Detect which cell encompasses the target text, then output its (X, Y) center coordinate. 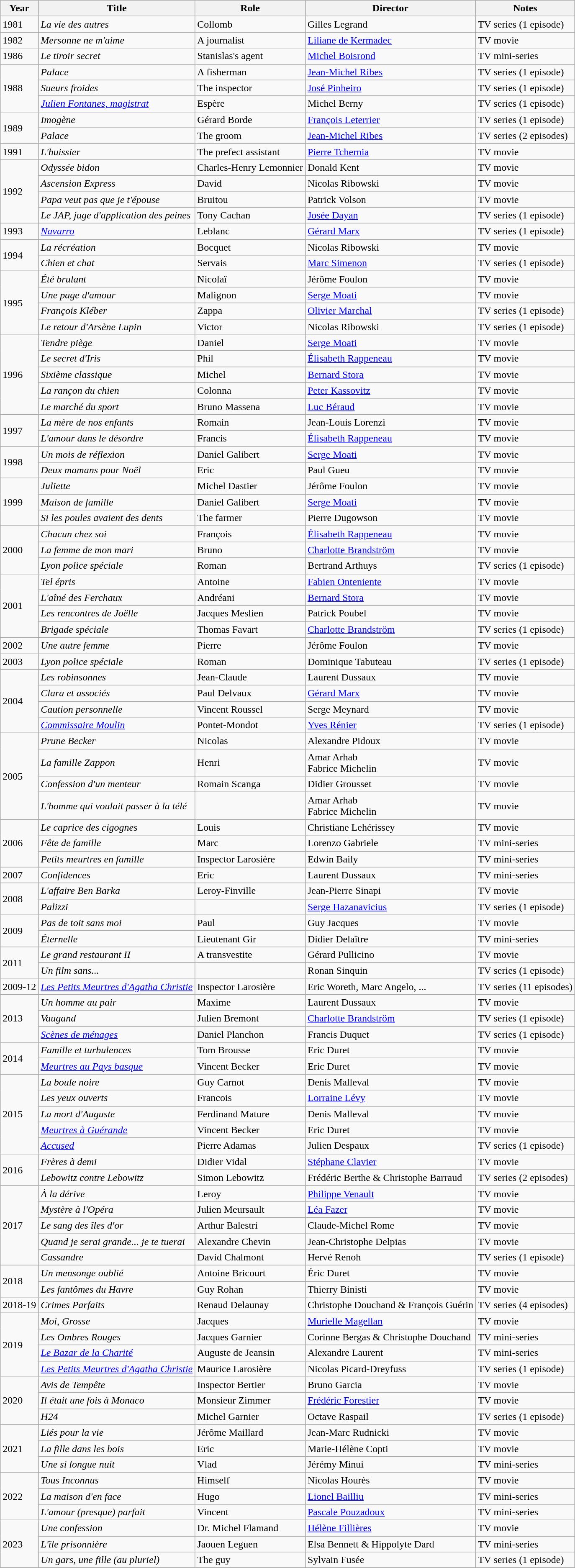
Un gars, une fille (au pluriel) (117, 1560)
Jérémy Minui (390, 1464)
Pierre Dugowson (390, 518)
Il était une fois à Monaco (117, 1401)
Prune Becker (117, 741)
Bruno Garcia (390, 1385)
La rançon du chien (117, 390)
Dominique Tabuteau (390, 661)
Léa Fazer (390, 1209)
Francis Duquet (390, 1034)
Pierre Tchernia (390, 151)
Meurtres à Guérande (117, 1130)
Vincent (250, 1512)
Michel (250, 375)
2013 (19, 1019)
La fille dans les bois (117, 1448)
Maison de famille (117, 502)
La boule noire (117, 1082)
2007 (19, 875)
La vie des autres (117, 24)
Hélène Fillières (390, 1528)
Nicolas Hourès (390, 1480)
La mère de nos enfants (117, 422)
Role (250, 8)
Liliane de Kermadec (390, 40)
Bruno (250, 550)
Henri (250, 762)
Francois (250, 1098)
Paul Gueu (390, 470)
La famille Zappon (117, 762)
Marc (250, 843)
Arthur Balestri (250, 1225)
Malignon (250, 295)
Notes (525, 8)
1988 (19, 88)
Renaud Delaunay (250, 1305)
Michel Boisrond (390, 56)
Olivier Marchal (390, 311)
Un homme au pair (117, 1003)
H24 (117, 1417)
Stanislas's agent (250, 56)
2017 (19, 1225)
Le JAP, juge d'application des peines (117, 216)
Les yeux ouverts (117, 1098)
Le sang des îles d'or (117, 1225)
2023 (19, 1544)
Bertrand Arthuys (390, 566)
Monsieur Zimmer (250, 1401)
Thomas Favart (250, 629)
Bocquet (250, 247)
Lionel Bailliu (390, 1496)
2009 (19, 931)
Marc Simenon (390, 263)
Donald Kent (390, 167)
Mystère à l'Opéra (117, 1209)
Avis de Tempête (117, 1385)
Mersonne ne m'aime (117, 40)
Espère (250, 104)
2022 (19, 1496)
Inspector Bertier (250, 1385)
Patrick Poubel (390, 613)
Title (117, 8)
Alexandre Chevin (250, 1242)
David Chalmont (250, 1257)
Jacques Meslien (250, 613)
La mort d'Auguste (117, 1114)
Alexandre Pidoux (390, 741)
2005 (19, 776)
TV series (11 episodes) (525, 986)
José Pinheiro (390, 88)
Leroy-Finville (250, 891)
Philippe Venault (390, 1193)
Gérard Borde (250, 120)
David (250, 183)
Papa veut pas que je t'épouse (117, 200)
Quand je serai grande... je te tuerai (117, 1242)
Gilles Legrand (390, 24)
Claude-Michel Rome (390, 1225)
1993 (19, 231)
Nicolas (250, 741)
Frédéric Forestier (390, 1401)
Octave Raspail (390, 1417)
Louis (250, 827)
Le retour d'Arsène Lupin (117, 327)
Imogène (117, 120)
Thierry Binisti (390, 1289)
Ronan Sinquin (390, 970)
Commissaire Moulin (117, 725)
Lorenzo Gabriele (390, 843)
Le caprice des cigognes (117, 827)
Le grand restaurant II (117, 955)
L'affaire Ben Barka (117, 891)
L'amour (presque) parfait (117, 1512)
1996 (19, 375)
The groom (250, 136)
Pas de toit sans moi (117, 923)
Christiane Lehérissey (390, 827)
Pierre (250, 645)
Pierre Adamas (250, 1146)
Murielle Magellan (390, 1321)
Marie-Hélène Copti (390, 1448)
Nicolas Picard-Dreyfuss (390, 1369)
Romain (250, 422)
Le tiroir secret (117, 56)
Tendre piège (117, 343)
Hervé Renoh (390, 1257)
Bruno Massena (250, 406)
The inspector (250, 88)
Julien Fontanes, magistrat (117, 104)
Auguste de Jeansin (250, 1353)
2006 (19, 843)
À la dérive (117, 1193)
Francis (250, 438)
Brigade spéciale (117, 629)
L'amour dans le désordre (117, 438)
Vlad (250, 1464)
Patrick Volson (390, 200)
Juliette (117, 486)
Éternelle (117, 939)
2004 (19, 701)
Corinne Bergas & Christophe Douchand (390, 1337)
Les rencontres de Joëlle (117, 613)
Une confession (117, 1528)
Elsa Bennett & Hippolyte Dard (390, 1544)
2020 (19, 1401)
L'île prisonnière (117, 1544)
Famille et turbulences (117, 1050)
The prefect assistant (250, 151)
Cassandre (117, 1257)
Christophe Douchand & François Guérin (390, 1305)
Antoine Bricourt (250, 1273)
The guy (250, 1560)
Tous Inconnus (117, 1480)
A fisherman (250, 72)
The farmer (250, 518)
Jean-Pierre Sinapi (390, 891)
Fête de famille (117, 843)
Lieutenant Gir (250, 939)
Lorraine Lévy (390, 1098)
2009-12 (19, 986)
Meurtres au Pays basque (117, 1066)
Peter Kassovitz (390, 390)
TV series (4 episodes) (525, 1305)
Maxime (250, 1003)
François Leterrier (390, 120)
Liés pour la vie (117, 1432)
2018 (19, 1281)
Simon Lebowitz (250, 1178)
2018-19 (19, 1305)
Confidences (117, 875)
Sylvain Fusée (390, 1560)
Romain Scanga (250, 784)
Les robinsonnes (117, 677)
Guy Jacques (390, 923)
Josée Dayan (390, 216)
Maurice Larosière (250, 1369)
Daniel (250, 343)
Michel Dastier (250, 486)
Yves Rénier (390, 725)
Chien et chat (117, 263)
Himself (250, 1480)
1998 (19, 462)
Tel épris (117, 582)
1995 (19, 303)
Vaugand (117, 1019)
Guy Carnot (250, 1082)
Vincent Roussel (250, 709)
Si les poules avaient des dents (117, 518)
Le secret d'Iris (117, 359)
Director (390, 8)
François Kléber (117, 311)
Sixième classique (117, 375)
Un mois de réflexion (117, 454)
Les Ombres Rouges (117, 1337)
1997 (19, 430)
La récréation (117, 247)
Victor (250, 327)
Daniel Planchon (250, 1034)
Collomb (250, 24)
2021 (19, 1448)
2008 (19, 899)
1986 (19, 56)
1999 (19, 502)
Jean-Marc Rudnicki (390, 1432)
Scènes de ménages (117, 1034)
Zappa (250, 311)
Le Bazar de la Charité (117, 1353)
2016 (19, 1170)
Charles-Henry Lemonnier (250, 167)
Julien Despaux (390, 1146)
Guy Rohan (250, 1289)
Didier Grousset (390, 784)
Éric Duret (390, 1273)
Une si longue nuit (117, 1464)
Stéphane Clavier (390, 1162)
Edwin Baily (390, 859)
2003 (19, 661)
Jean-Claude (250, 677)
2000 (19, 550)
2011 (19, 962)
Paul (250, 923)
Serge Meynard (390, 709)
Lebowitz contre Lebowitz (117, 1178)
2015 (19, 1114)
Navarro (117, 231)
Jérôme Maillard (250, 1432)
2001 (19, 606)
Julien Bremont (250, 1019)
Sueurs froides (117, 88)
Julien Meursault (250, 1209)
Frédéric Berthe & Christophe Barraud (390, 1178)
Nicolaï (250, 279)
1982 (19, 40)
Antoine (250, 582)
Jaouen Leguen (250, 1544)
Accused (117, 1146)
Tony Cachan (250, 216)
Les fantômes du Havre (117, 1289)
Moi, Grosse (117, 1321)
Colonna (250, 390)
François (250, 534)
Pontet-Mondot (250, 725)
La femme de mon mari (117, 550)
Didier Delaître (390, 939)
Un mensonge oublié (117, 1273)
Chacun chez soi (117, 534)
A transvestite (250, 955)
Odyssée bidon (117, 167)
Servais (250, 263)
2014 (19, 1058)
1994 (19, 255)
Bruitou (250, 200)
Alexandre Laurent (390, 1353)
Dr. Michel Flamand (250, 1528)
Year (19, 8)
Caution personnelle (117, 709)
Une page d'amour (117, 295)
Frères à demi (117, 1162)
Petits meurtres en famille (117, 859)
Pascale Pouzadoux (390, 1512)
Hugo (250, 1496)
1981 (19, 24)
Jean-Louis Lorenzi (390, 422)
Jean-Christophe Delpias (390, 1242)
L'homme qui voulait passer à la télé (117, 806)
Phil (250, 359)
Fabien Onteniente (390, 582)
Crimes Parfaits (117, 1305)
A journalist (250, 40)
Andréani (250, 598)
Paul Delvaux (250, 693)
Été brulant (117, 279)
Tom Brousse (250, 1050)
Un film sans... (117, 970)
L'aîné des Ferchaux (117, 598)
Deux mamans pour Noël (117, 470)
Michel Berny (390, 104)
Clara et associés (117, 693)
1992 (19, 191)
Didier Vidal (250, 1162)
Le marché du sport (117, 406)
Leblanc (250, 231)
2019 (19, 1345)
Luc Béraud (390, 406)
Palizzi (117, 907)
2002 (19, 645)
Jacques Garnier (250, 1337)
1989 (19, 128)
Une autre femme (117, 645)
Jacques (250, 1321)
Michel Garnier (250, 1417)
Serge Hazanavicius (390, 907)
Gérard Pullicino (390, 955)
Ferdinand Mature (250, 1114)
Confession d'un menteur (117, 784)
Eric Woreth, Marc Angelo, ... (390, 986)
1991 (19, 151)
L'huissier (117, 151)
Leroy (250, 1193)
La maison d'en face (117, 1496)
Ascension Express (117, 183)
